Return the [x, y] coordinate for the center point of the cell that contains the specified text.  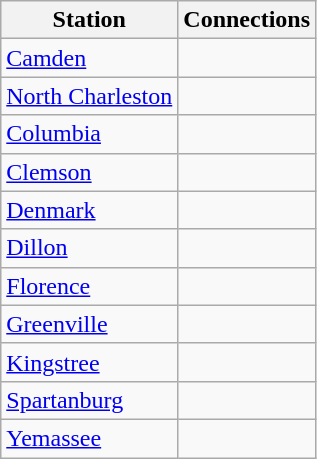
Yemassee [90, 438]
Camden [90, 58]
Dillon [90, 248]
Kingstree [90, 362]
Denmark [90, 210]
Columbia [90, 134]
Florence [90, 286]
Station [90, 20]
Spartanburg [90, 400]
Greenville [90, 324]
North Charleston [90, 96]
Clemson [90, 172]
Connections [247, 20]
